Return the (X, Y) coordinate for the center point of the cell that contains the specified text.  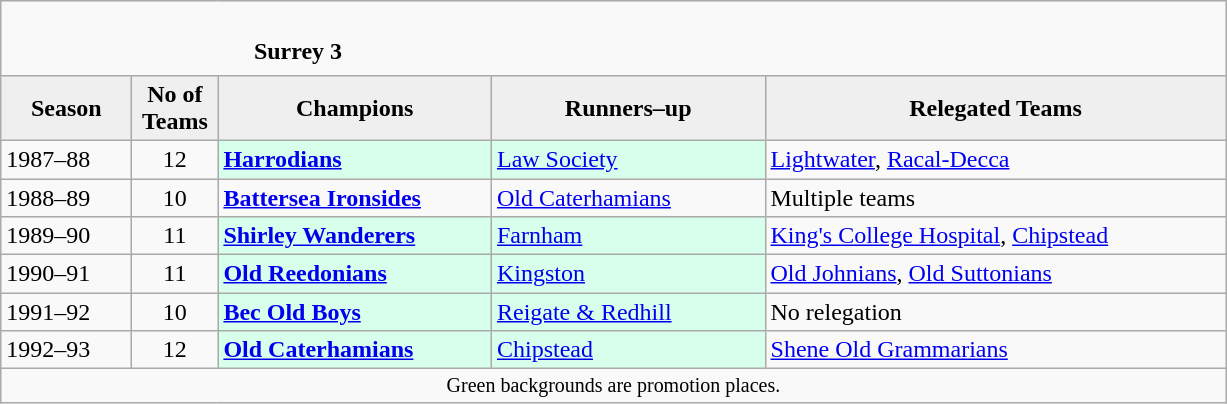
Season (66, 108)
1990–91 (66, 274)
Champions (355, 108)
Relegated Teams (996, 108)
Old Johnians, Old Suttonians (996, 274)
Runners–up (628, 108)
Kingston (628, 274)
No of Teams (175, 108)
Chipstead (628, 350)
Harrodians (355, 159)
Shirley Wanderers (355, 236)
No relegation (996, 312)
Lightwater, Racal-Decca (996, 159)
Old Reedonians (355, 274)
Multiple teams (996, 197)
1991–92 (66, 312)
Green backgrounds are promotion places. (614, 386)
Reigate & Redhill (628, 312)
Bec Old Boys (355, 312)
1987–88 (66, 159)
Shene Old Grammarians (996, 350)
King's College Hospital, Chipstead (996, 236)
1992–93 (66, 350)
Battersea Ironsides (355, 197)
Farnham (628, 236)
1989–90 (66, 236)
Law Society (628, 159)
1988–89 (66, 197)
